Return (X, Y) of the center of cell containing provided text 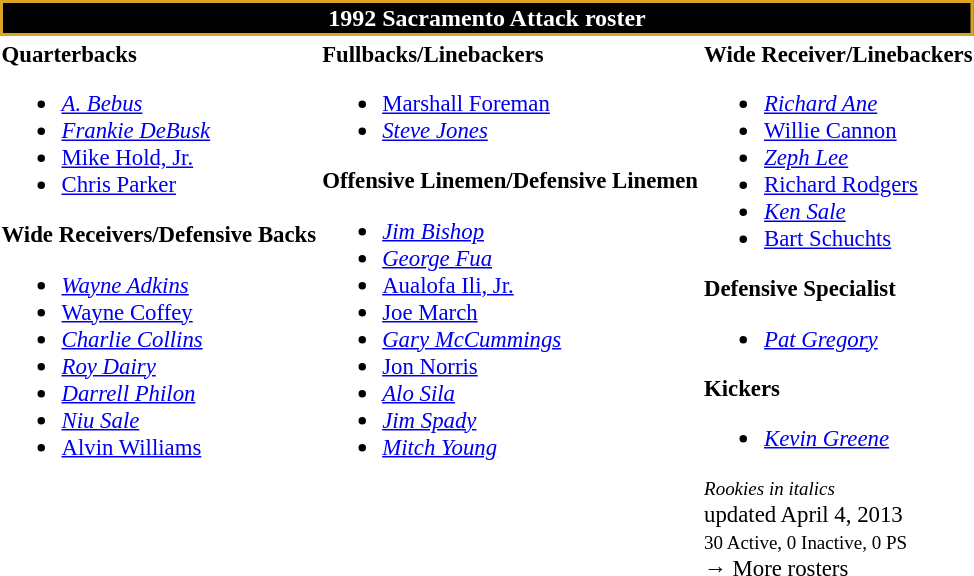
1992 Sacramento Attack roster (487, 18)
